Output the (X, Y) coordinate of the center of the cell containing the given text.  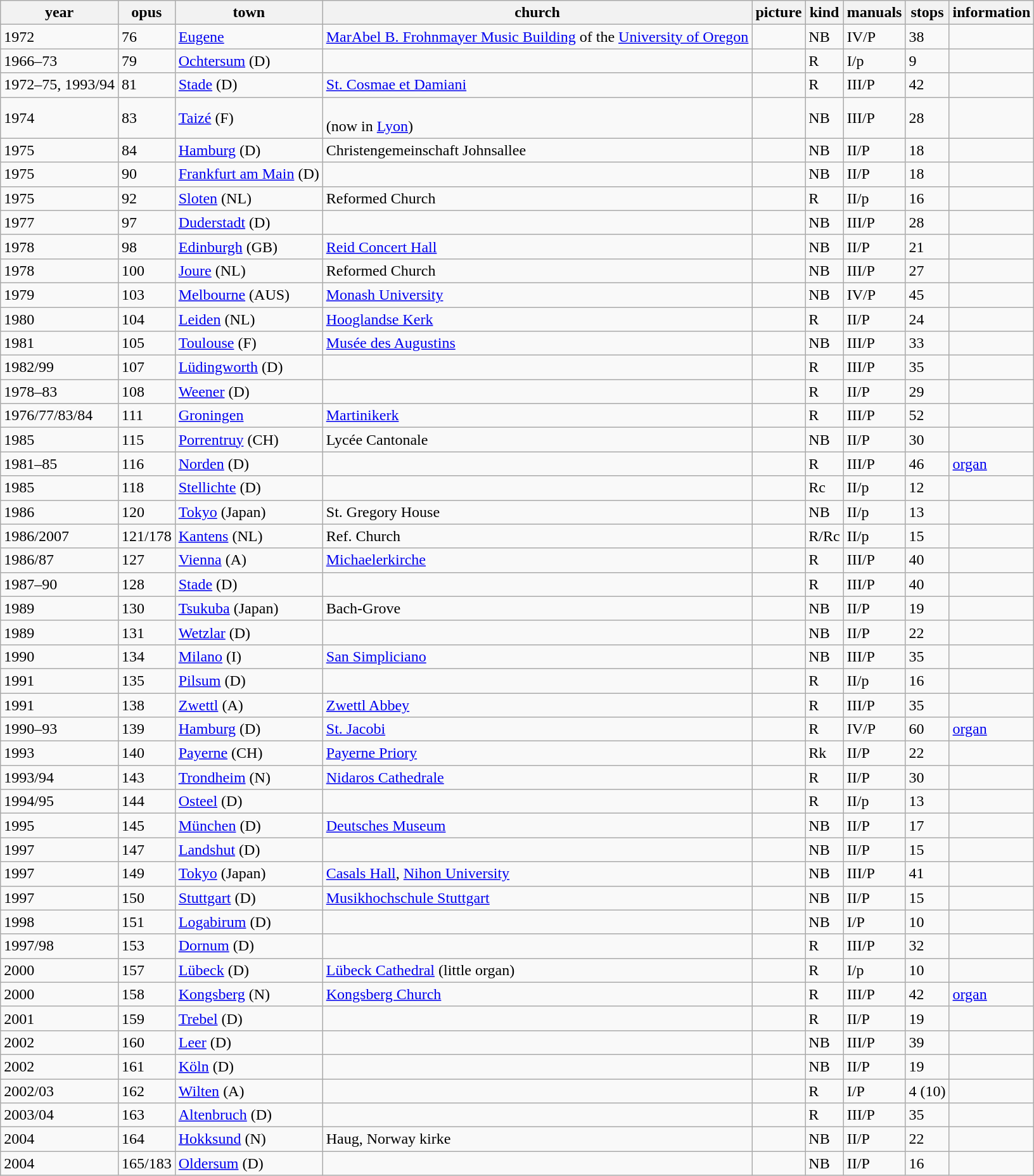
Wetzlar (D) (248, 632)
Musikhochschule Stuttgart (537, 898)
Lüdingworth (D) (248, 367)
Stellichte (D) (248, 488)
Leer (D) (248, 1042)
Lycée Cantonale (537, 440)
picture (779, 13)
139 (146, 729)
Michaelerkirche (537, 560)
1980 (60, 319)
2002/03 (60, 1090)
Lübeck (D) (248, 970)
R/Rc (824, 536)
2003/04 (60, 1115)
Eugene (248, 37)
9 (928, 61)
1982/99 (60, 367)
135 (146, 681)
1981 (60, 343)
Rk (824, 753)
149 (146, 874)
1994/95 (60, 802)
41 (928, 874)
Tsukuba (Japan) (248, 608)
12 (928, 488)
160 (146, 1042)
1986 (60, 512)
Pilsum (D) (248, 681)
103 (146, 295)
Sloten (NL) (248, 198)
130 (146, 608)
San Simpliciano (537, 656)
157 (146, 970)
Köln (D) (248, 1066)
46 (928, 464)
Lübeck Cathedral (little organ) (537, 970)
Casals Hall, Nihon University (537, 874)
Zwettl (A) (248, 705)
Altenbruch (D) (248, 1115)
information (992, 13)
Payerne Priory (537, 753)
Wilten (A) (248, 1090)
83 (146, 118)
45 (928, 295)
105 (146, 343)
Monash University (537, 295)
162 (146, 1090)
Haug, Norway kirke (537, 1139)
Reid Concert Hall (537, 246)
1987–90 (60, 584)
Toulouse (F) (248, 343)
17 (928, 826)
Norden (D) (248, 464)
39 (928, 1042)
104 (146, 319)
Nidaros Cathedrale (537, 777)
164 (146, 1139)
121/178 (146, 536)
St. Gregory House (537, 512)
1997/98 (60, 946)
Vienna (A) (248, 560)
town (248, 13)
St. Cosmae et Damiani (537, 85)
Ref. Church (537, 536)
1976/77/83/84 (60, 416)
159 (146, 1018)
Joure (NL) (248, 271)
131 (146, 632)
150 (146, 898)
Christengemeinschaft Johnsallee (537, 150)
Martinikerk (537, 416)
115 (146, 440)
1966–73 (60, 61)
Zwettl Abbey (537, 705)
92 (146, 198)
opus (146, 13)
134 (146, 656)
München (D) (248, 826)
Milano (I) (248, 656)
1995 (60, 826)
Osteel (D) (248, 802)
1981–85 (60, 464)
1990 (60, 656)
Edinburgh (GB) (248, 246)
1993/94 (60, 777)
year (60, 13)
manuals (874, 13)
Kantens (NL) (248, 536)
97 (146, 222)
Trondheim (N) (248, 777)
2001 (60, 1018)
Bach-Grove (537, 608)
116 (146, 464)
Groningen (248, 416)
144 (146, 802)
1972 (60, 37)
24 (928, 319)
143 (146, 777)
147 (146, 850)
Kongsberg Church (537, 994)
Musée des Augustins (537, 343)
38 (928, 37)
Hooglandse Kerk (537, 319)
151 (146, 922)
Weener (D) (248, 392)
Landshut (D) (248, 850)
1986/87 (60, 560)
107 (146, 367)
church (537, 13)
Stuttgart (D) (248, 898)
21 (928, 246)
Leiden (NL) (248, 319)
kind (824, 13)
118 (146, 488)
Frankfurt am Main (D) (248, 174)
84 (146, 150)
98 (146, 246)
Ochtersum (D) (248, 61)
140 (146, 753)
Payerne (CH) (248, 753)
MarAbel B. Frohnmayer Music Building of the University of Oregon (537, 37)
120 (146, 512)
stops (928, 13)
Rc (824, 488)
32 (928, 946)
Kongsberg (N) (248, 994)
128 (146, 584)
108 (146, 392)
Oldersum (D) (248, 1163)
163 (146, 1115)
76 (146, 37)
81 (146, 85)
52 (928, 416)
29 (928, 392)
Porrentruy (CH) (248, 440)
Duderstadt (D) (248, 222)
1974 (60, 118)
27 (928, 271)
1986/2007 (60, 536)
1978–83 (60, 392)
127 (146, 560)
158 (146, 994)
Taizé (F) (248, 118)
165/183 (146, 1163)
1993 (60, 753)
Deutsches Museum (537, 826)
4 (10) (928, 1090)
138 (146, 705)
1979 (60, 295)
Hokksund (N) (248, 1139)
Melbourne (AUS) (248, 295)
33 (928, 343)
79 (146, 61)
100 (146, 271)
1990–93 (60, 729)
Trebel (D) (248, 1018)
(now in Lyon) (537, 118)
161 (146, 1066)
90 (146, 174)
145 (146, 826)
153 (146, 946)
1972–75, 1993/94 (60, 85)
Logabirum (D) (248, 922)
1998 (60, 922)
1977 (60, 222)
60 (928, 729)
St. Jacobi (537, 729)
Dornum (D) (248, 946)
111 (146, 416)
